Provide the (x, y) coordinate of the cell's center where the given text is located.  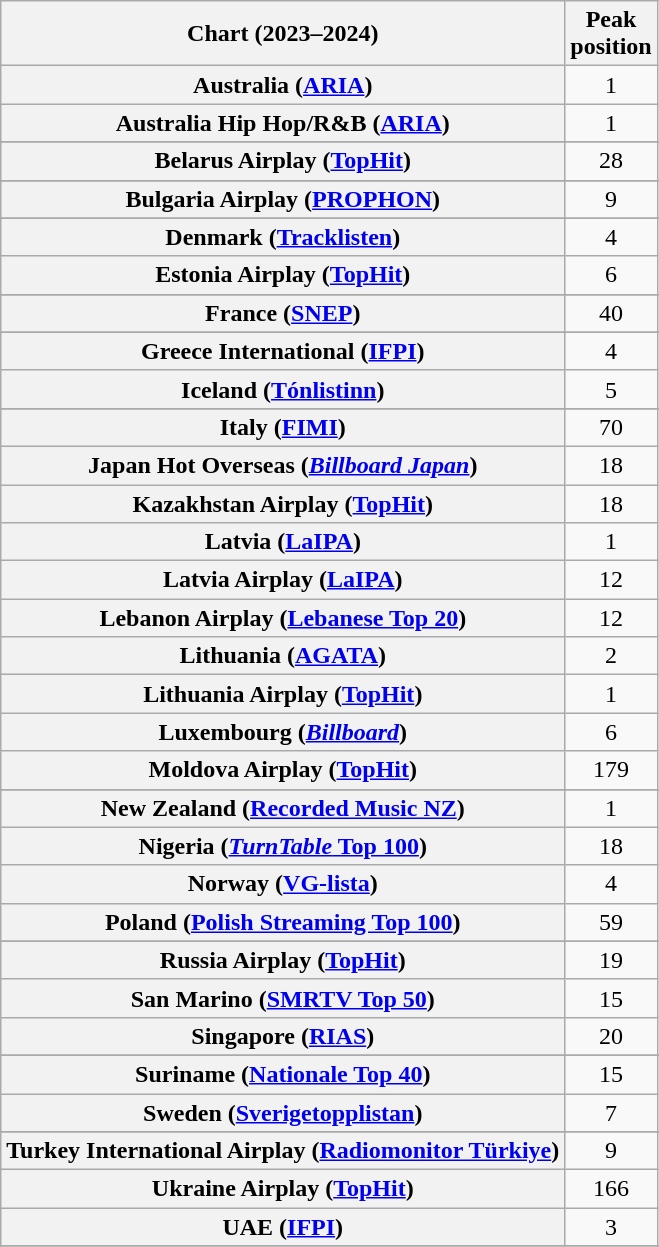
166 (611, 1189)
Sweden (Sverigetopplistan) (283, 1113)
179 (611, 770)
59 (611, 922)
Turkey International Airplay (Radiomonitor Türkiye) (283, 1151)
Moldova Airplay (TopHit) (283, 770)
Bulgaria Airplay (PROPHON) (283, 199)
Singapore (RIAS) (283, 1036)
Ukraine Airplay (TopHit) (283, 1189)
Lithuania Airplay (TopHit) (283, 694)
40 (611, 313)
Chart (2023–2024) (283, 34)
Greece International (IFPI) (283, 351)
Italy (FIMI) (283, 427)
San Marino (SMRTV Top 50) (283, 998)
28 (611, 161)
Norway (VG-lista) (283, 884)
Denmark (Tracklisten) (283, 237)
France (SNEP) (283, 313)
Nigeria (TurnTable Top 100) (283, 846)
Poland (Polish Streaming Top 100) (283, 922)
Peakposition (611, 34)
Latvia Airplay (LaIPA) (283, 580)
Suriname (Nationale Top 40) (283, 1074)
Latvia (LaIPA) (283, 542)
UAE (IFPI) (283, 1227)
Estonia Airplay (TopHit) (283, 275)
Iceland (Tónlistinn) (283, 389)
Lithuania (AGATA) (283, 656)
5 (611, 389)
7 (611, 1113)
Australia Hip Hop/R&B (ARIA) (283, 123)
20 (611, 1036)
Australia (ARIA) (283, 85)
New Zealand (Recorded Music NZ) (283, 808)
Kazakhstan Airplay (TopHit) (283, 503)
70 (611, 427)
19 (611, 960)
2 (611, 656)
Russia Airplay (TopHit) (283, 960)
3 (611, 1227)
Lebanon Airplay (Lebanese Top 20) (283, 618)
Japan Hot Overseas (Billboard Japan) (283, 465)
Luxembourg (Billboard) (283, 732)
Belarus Airplay (TopHit) (283, 161)
